Return [X, Y] of the center of cell containing provided text 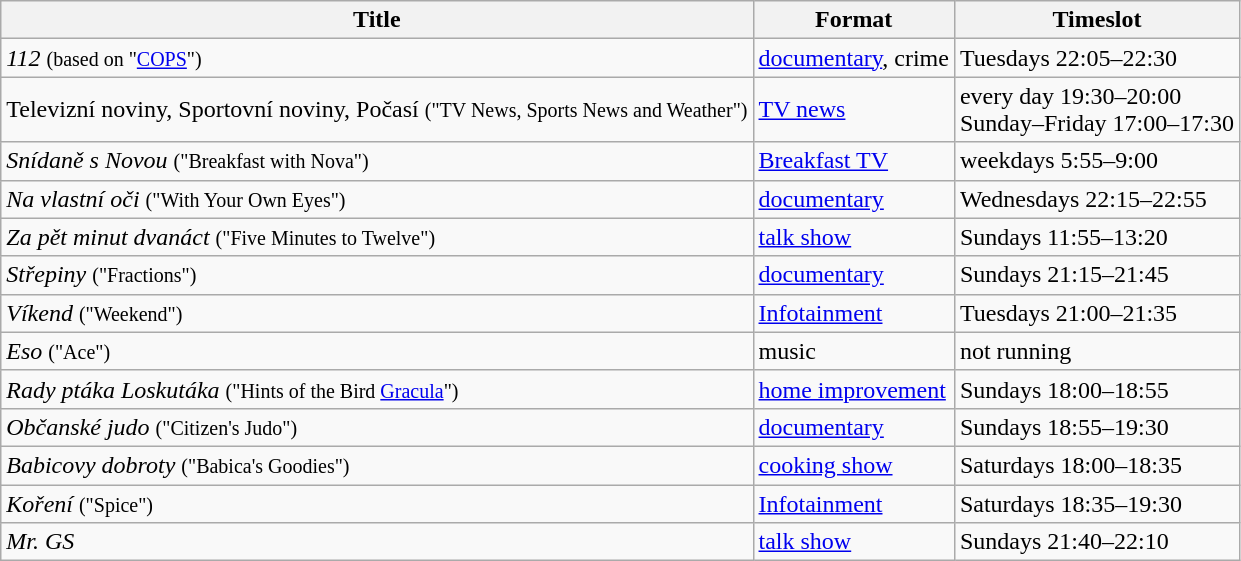
Breakfast TV [854, 161]
music [854, 351]
Rady ptáka Loskutáka ("Hints of the Bird Gracula") [377, 389]
Format [854, 20]
Eso ("Ace") [377, 351]
Na vlastní oči ("With Your Own Eyes") [377, 199]
documentary, crime [854, 58]
home improvement [854, 389]
Víkend ("Weekend") [377, 313]
weekdays 5:55–9:00 [1096, 161]
112 (based on "COPS") [377, 58]
Tuesdays 21:00–21:35 [1096, 313]
Koření ("Spice") [377, 503]
Title [377, 20]
Sundays 11:55–13:20 [1096, 237]
Saturdays 18:35–19:30 [1096, 503]
Snídaně s Novou ("Breakfast with Nova") [377, 161]
Střepiny ("Fractions") [377, 275]
Tuesdays 22:05–22:30 [1096, 58]
not running [1096, 351]
Babicovy dobroty ("Babica's Goodies") [377, 465]
Saturdays 18:00–18:35 [1096, 465]
Sundays 21:15–21:45 [1096, 275]
cooking show [854, 465]
Timeslot [1096, 20]
Sundays 18:55–19:30 [1096, 427]
Wednesdays 22:15–22:55 [1096, 199]
Televizní noviny, Sportovní noviny, Počasí ("TV News, Sports News and Weather") [377, 110]
Za pět minut dvanáct ("Five Minutes to Twelve") [377, 237]
every day 19:30–20:00 Sunday–Friday 17:00–17:30 [1096, 110]
Sundays 18:00–18:55 [1096, 389]
TV news [854, 110]
Sundays 21:40–22:10 [1096, 542]
Občanské judo ("Citizen's Judo") [377, 427]
Mr. GS [377, 542]
